Identify which cell holds the provided text, then report its [x, y] central coordinate. 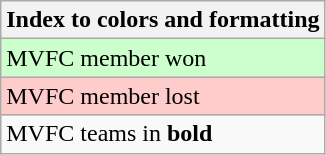
MVFC member lost [163, 96]
MVFC teams in bold [163, 134]
Index to colors and formatting [163, 20]
MVFC member won [163, 58]
